Search for the cell housing the specified text and yield its [x, y] center coordinate. 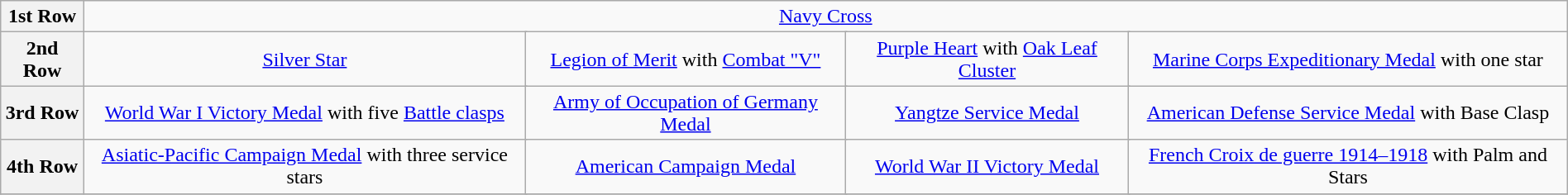
American Defense Service Medal with Base Clasp [1348, 112]
3rd Row [43, 112]
2nd Row [43, 59]
Silver Star [304, 59]
Legion of Merit with Combat "V" [685, 59]
Marine Corps Expeditionary Medal with one star [1348, 59]
American Campaign Medal [685, 167]
1st Row [43, 17]
Yangtze Service Medal [987, 112]
World War II Victory Medal [987, 167]
Army of Occupation of Germany Medal [685, 112]
Navy Cross [825, 17]
World War I Victory Medal with five Battle clasps [304, 112]
Purple Heart with Oak Leaf Cluster [987, 59]
Asiatic-Pacific Campaign Medal with three service stars [304, 167]
French Croix de guerre 1914–1918 with Palm and Stars [1348, 167]
4th Row [43, 167]
